From the cell containing the given text, extract its center point as [x, y] coordinate. 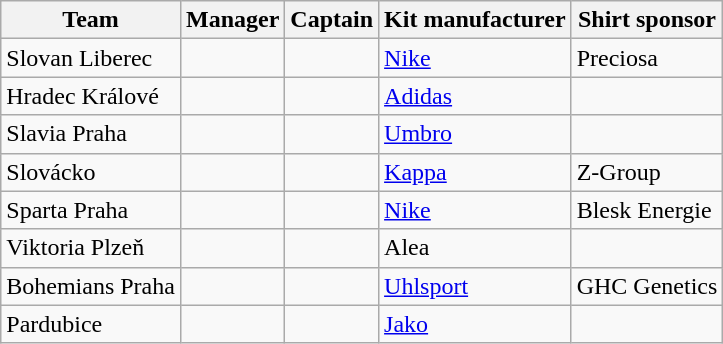
Jako [476, 324]
Pardubice [91, 324]
Hradec Králové [91, 96]
Slovan Liberec [91, 58]
Viktoria Plzeň [91, 248]
Sparta Praha [91, 210]
Alea [476, 248]
GHC Genetics [647, 286]
Slavia Praha [91, 134]
Kappa [476, 172]
Bohemians Praha [91, 286]
Team [91, 20]
Blesk Energie [647, 210]
Slovácko [91, 172]
Adidas [476, 96]
Uhlsport [476, 286]
Manager [232, 20]
Kit manufacturer [476, 20]
Shirt sponsor [647, 20]
Preciosa [647, 58]
Captain [332, 20]
Umbro [476, 134]
Z-Group [647, 172]
